Find where the given text appears and provide that cell's center as (X, Y) coordinate. 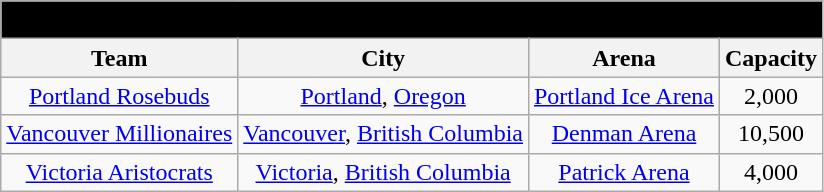
Capacity (770, 58)
Vancouver, British Columbia (384, 134)
Victoria Aristocrats (120, 172)
Patrick Arena (624, 172)
Victoria, British Columbia (384, 172)
Portland, Oregon (384, 96)
Denman Arena (624, 134)
City (384, 58)
Arena (624, 58)
1914–15 Pacific Coast Hockey Association (412, 20)
Team (120, 58)
Vancouver Millionaires (120, 134)
Portland Rosebuds (120, 96)
10,500 (770, 134)
2,000 (770, 96)
4,000 (770, 172)
Portland Ice Arena (624, 96)
